Capture the cell that displays the provided text and extract its [x, y] central coordinate. 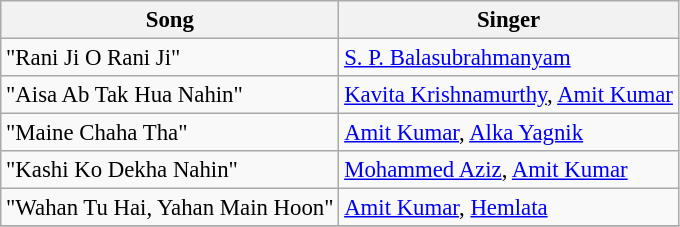
"Aisa Ab Tak Hua Nahin" [170, 95]
"Kashi Ko Dekha Nahin" [170, 170]
Mohammed Aziz, Amit Kumar [508, 170]
"Maine Chaha Tha" [170, 133]
Singer [508, 20]
Song [170, 20]
Kavita Krishnamurthy, Amit Kumar [508, 95]
"Rani Ji O Rani Ji" [170, 58]
Amit Kumar, Hemlata [508, 208]
"Wahan Tu Hai, Yahan Main Hoon" [170, 208]
S. P. Balasubrahmanyam [508, 58]
Amit Kumar, Alka Yagnik [508, 133]
